Locate the cell with the specified text and output its (X, Y) center coordinate. 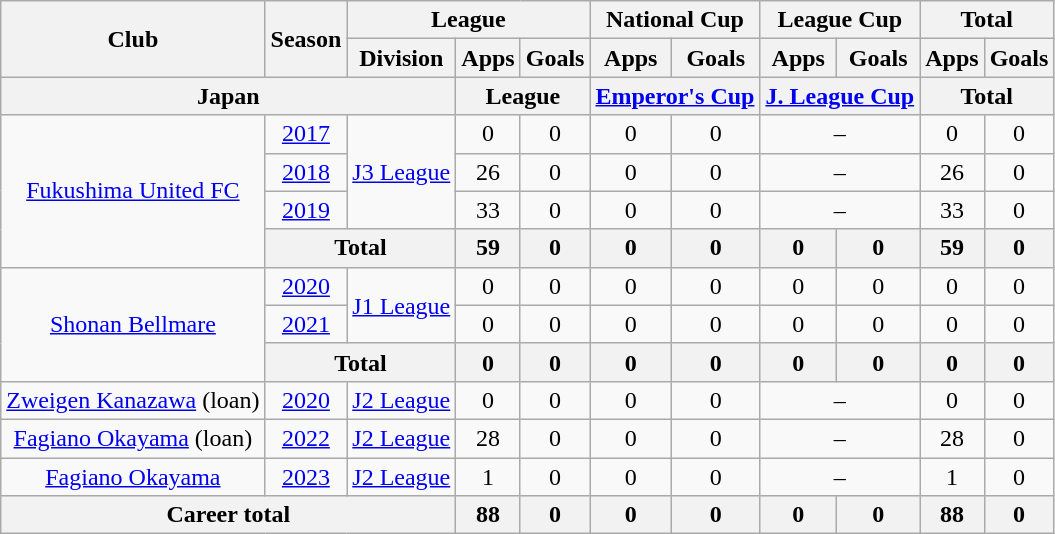
2018 (306, 172)
Emperor's Cup (675, 96)
Career total (228, 515)
Fagiano Okayama (133, 477)
Shonan Bellmare (133, 324)
J. League Cup (840, 96)
Club (133, 39)
2022 (306, 438)
J3 League (402, 172)
League Cup (840, 20)
Zweigen Kanazawa (loan) (133, 400)
Fagiano Okayama (loan) (133, 438)
2021 (306, 324)
2023 (306, 477)
2019 (306, 210)
J1 League (402, 305)
Fukushima United FC (133, 191)
National Cup (675, 20)
Division (402, 58)
Season (306, 39)
2017 (306, 134)
Japan (228, 96)
